Find where the given text appears and provide that cell's center as [x, y] coordinate. 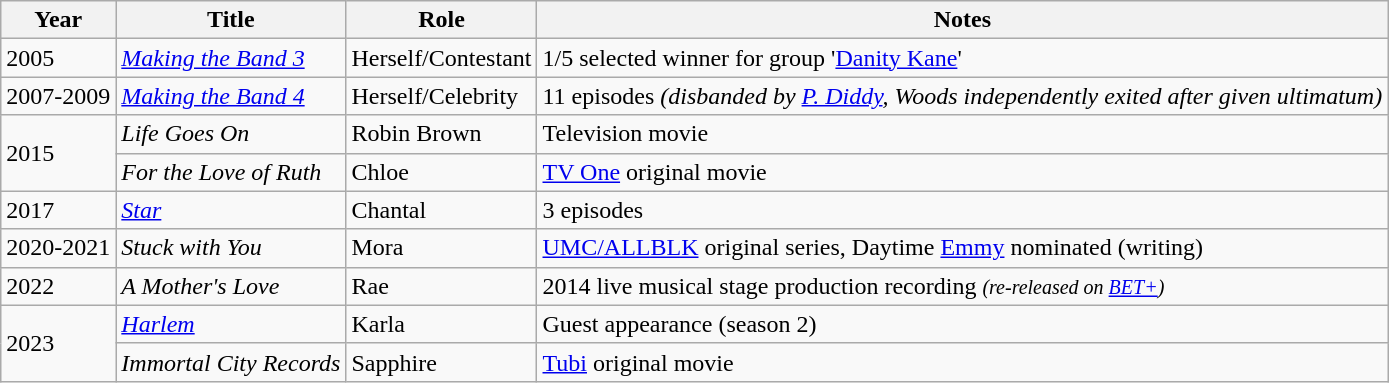
Rae [442, 286]
2014 live musical stage production recording (re-released on BET+) [962, 286]
Karla [442, 324]
2007-2009 [58, 96]
Herself/Celebrity [442, 96]
Mora [442, 248]
Chloe [442, 172]
A Mother's Love [231, 286]
2022 [58, 286]
Television movie [962, 134]
Notes [962, 20]
11 episodes (disbanded by P. Diddy, Woods independently exited after given ultimatum) [962, 96]
2017 [58, 210]
1/5 selected winner for group 'Danity Kane' [962, 58]
Making the Band 3 [231, 58]
3 episodes [962, 210]
Chantal [442, 210]
2005 [58, 58]
Role [442, 20]
Making the Band 4 [231, 96]
Sapphire [442, 362]
Guest appearance (season 2) [962, 324]
2023 [58, 343]
2015 [58, 153]
UMC/ALLBLK original series, Daytime Emmy nominated (writing) [962, 248]
Year [58, 20]
Star [231, 210]
Life Goes On [231, 134]
2020-2021 [58, 248]
Herself/Contestant [442, 58]
Immortal City Records [231, 362]
TV One original movie [962, 172]
Harlem [231, 324]
Stuck with You [231, 248]
Tubi original movie [962, 362]
For the Love of Ruth [231, 172]
Title [231, 20]
Robin Brown [442, 134]
